Output the (X, Y) coordinate of the center of the cell containing the given text.  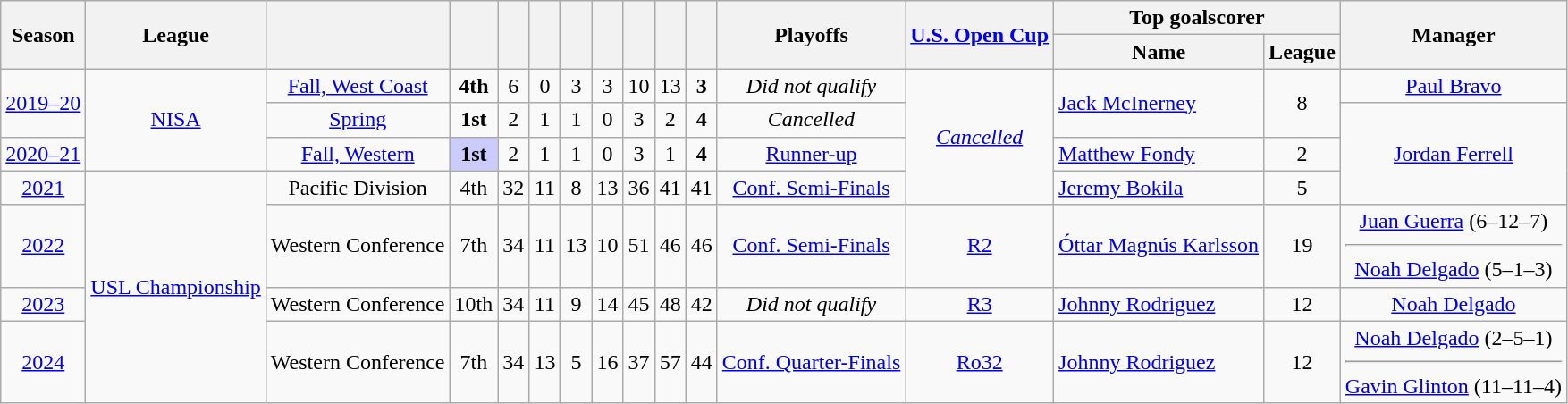
Playoffs (812, 35)
Fall, Western (358, 154)
Noah Delgado (1454, 304)
45 (638, 304)
Spring (358, 120)
14 (608, 304)
16 (608, 362)
Name (1159, 52)
Season (43, 35)
NISA (176, 120)
Manager (1454, 35)
9 (576, 304)
USL Championship (176, 287)
2020–21 (43, 154)
Pacific Division (358, 188)
Top goalscorer (1198, 18)
6 (513, 86)
10th (474, 304)
Jack McInerney (1159, 103)
Óttar Magnús Karlsson (1159, 246)
R3 (980, 304)
42 (701, 304)
2023 (43, 304)
2024 (43, 362)
Conf. Quarter-Finals (812, 362)
Paul Bravo (1454, 86)
Noah Delgado (2–5–1) Gavin Glinton (11–11–4) (1454, 362)
2021 (43, 188)
Matthew Fondy (1159, 154)
19 (1302, 246)
57 (670, 362)
2022 (43, 246)
Ro32 (980, 362)
48 (670, 304)
Juan Guerra (6–12–7) Noah Delgado (5–1–3) (1454, 246)
U.S. Open Cup (980, 35)
Runner-up (812, 154)
51 (638, 246)
Jeremy Bokila (1159, 188)
Jordan Ferrell (1454, 154)
2019–20 (43, 103)
44 (701, 362)
Fall, West Coast (358, 86)
36 (638, 188)
R2 (980, 246)
32 (513, 188)
37 (638, 362)
